Extract the (x, y) coordinate from the center of the cell holding the provided text.  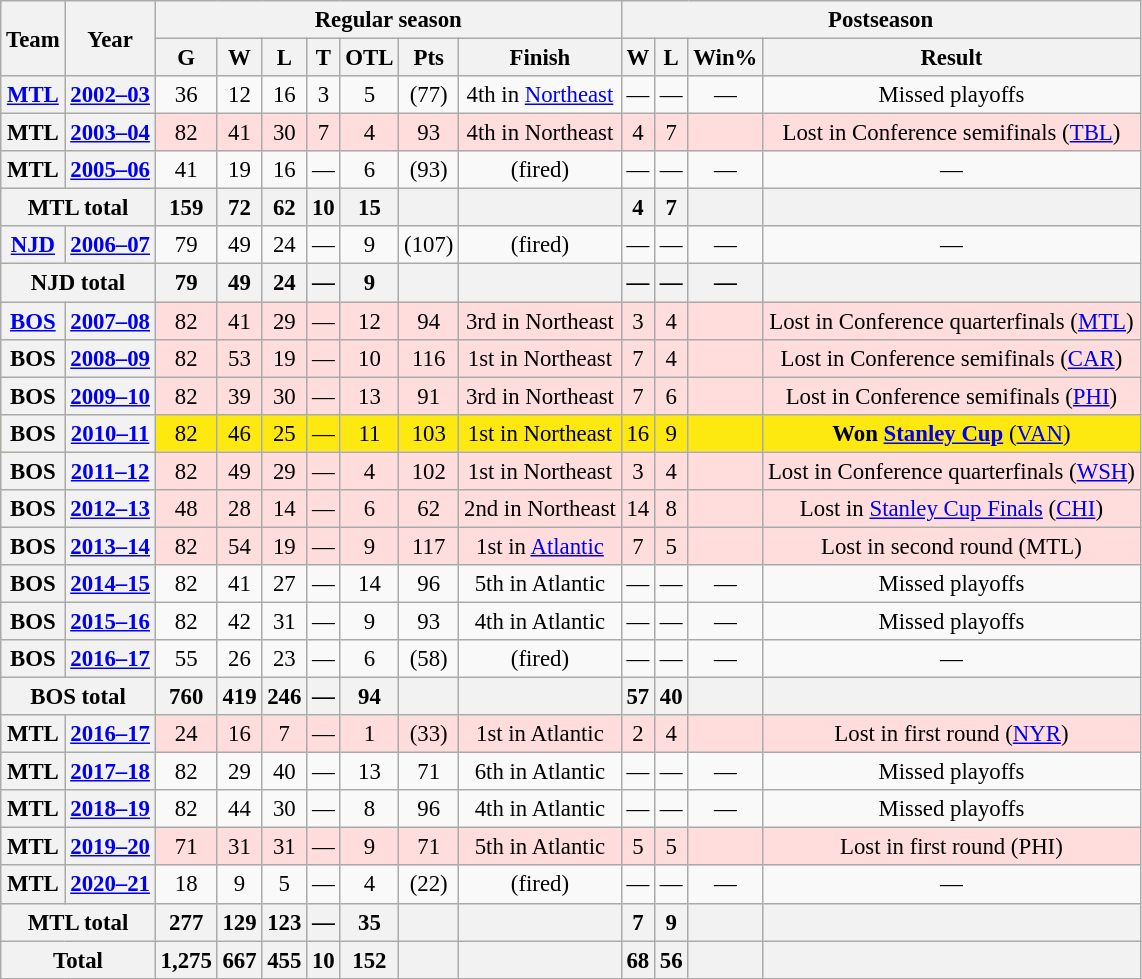
102 (429, 471)
57 (638, 697)
53 (240, 358)
36 (186, 95)
Pts (429, 58)
Total (78, 960)
Finish (540, 58)
2015–16 (110, 621)
667 (240, 960)
Lost in Conference quarterfinals (WSH) (952, 471)
Lost in first round (PHI) (952, 847)
2005–06 (110, 170)
2008–09 (110, 358)
91 (429, 396)
25 (284, 433)
27 (284, 584)
Regular season (388, 20)
56 (672, 960)
54 (240, 546)
44 (240, 809)
28 (240, 509)
Won Stanley Cup (VAN) (952, 433)
1 (370, 734)
2010–11 (110, 433)
Lost in Conference semifinals (TBL) (952, 133)
72 (240, 208)
455 (284, 960)
103 (429, 433)
Lost in Conference semifinals (PHI) (952, 396)
760 (186, 697)
116 (429, 358)
117 (429, 546)
NJD (33, 245)
2002–03 (110, 95)
(107) (429, 245)
(77) (429, 95)
OTL (370, 58)
129 (240, 922)
Year (110, 38)
2017–18 (110, 772)
(93) (429, 170)
Lost in Conference semifinals (CAR) (952, 358)
NJD total (78, 283)
Win% (726, 58)
419 (240, 697)
(33) (429, 734)
2nd in Northeast (540, 509)
26 (240, 659)
2020–21 (110, 885)
152 (370, 960)
1,275 (186, 960)
277 (186, 922)
159 (186, 208)
Result (952, 58)
35 (370, 922)
39 (240, 396)
46 (240, 433)
2 (638, 734)
Lost in second round (MTL) (952, 546)
2003–04 (110, 133)
T (324, 58)
Team (33, 38)
2007–08 (110, 321)
246 (284, 697)
2009–10 (110, 396)
48 (186, 509)
Lost in Conference quarterfinals (MTL) (952, 321)
68 (638, 960)
6th in Atlantic (540, 772)
2018–19 (110, 809)
15 (370, 208)
(58) (429, 659)
BOS total (78, 697)
2011–12 (110, 471)
2013–14 (110, 546)
2012–13 (110, 509)
123 (284, 922)
11 (370, 433)
55 (186, 659)
42 (240, 621)
Lost in Stanley Cup Finals (CHI) (952, 509)
18 (186, 885)
2014–15 (110, 584)
(22) (429, 885)
2019–20 (110, 847)
Lost in first round (NYR) (952, 734)
23 (284, 659)
G (186, 58)
2006–07 (110, 245)
Postseason (880, 20)
